Search for the cell housing the specified text and yield its (X, Y) center coordinate. 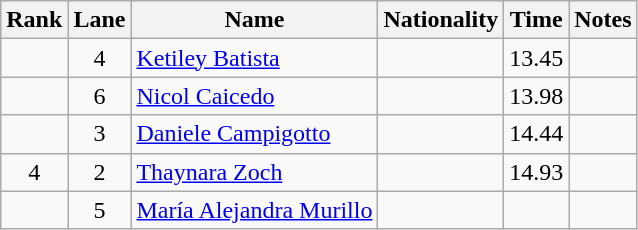
Ketiley Batista (254, 58)
Lane (100, 20)
Name (254, 20)
Nicol Caicedo (254, 96)
Time (536, 20)
6 (100, 96)
Notes (603, 20)
13.98 (536, 96)
María Alejandra Murillo (254, 210)
13.45 (536, 58)
14.44 (536, 134)
Nationality (441, 20)
Rank (34, 20)
5 (100, 210)
3 (100, 134)
Daniele Campigotto (254, 134)
14.93 (536, 172)
2 (100, 172)
Thaynara Zoch (254, 172)
